For the text-containing cell, return its midpoint in (x, y) coordinate format. 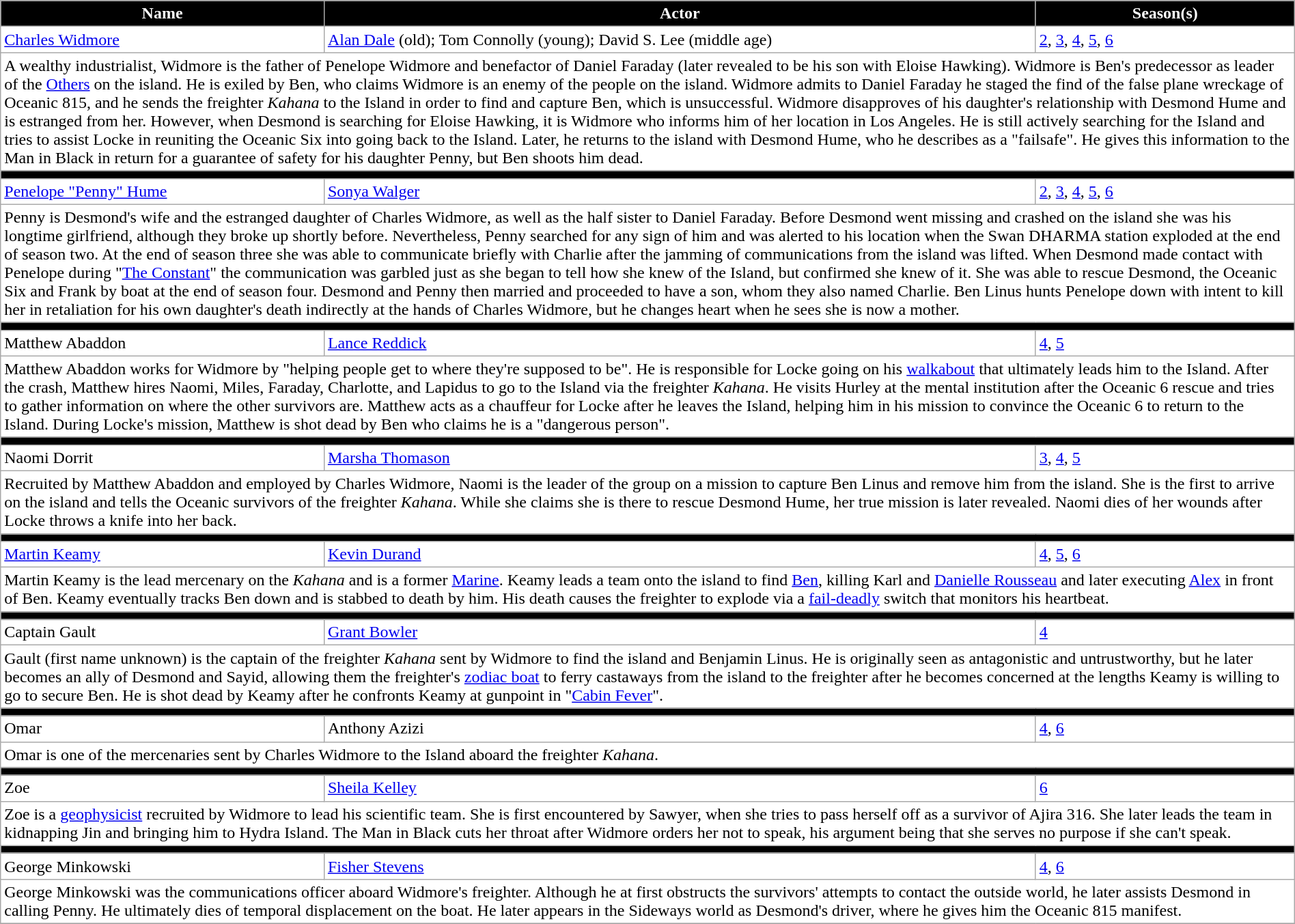
3, 4, 5 (1165, 458)
Anthony Azizi (680, 729)
Name (163, 14)
Sheila Kelley (680, 788)
Marsha Thomason (680, 458)
Lance Reddick (680, 343)
Grant Bowler (680, 632)
Martin Keamy (163, 555)
Sonya Walger (680, 191)
6 (1165, 788)
4, 5, 6 (1165, 555)
4, 5 (1165, 343)
Matthew Abaddon (163, 343)
Captain Gault (163, 632)
Season(s) (1165, 14)
Naomi Dorrit (163, 458)
Alan Dale (old); Tom Connolly (young); David S. Lee (middle age) (680, 40)
Omar (163, 729)
Omar is one of the mercenaries sent by Charles Widmore to the Island aboard the freighter Kahana. (647, 755)
Fisher Stevens (680, 866)
Kevin Durand (680, 555)
Zoe (163, 788)
George Minkowski (163, 866)
Actor (680, 14)
4 (1165, 632)
Penelope "Penny" Hume (163, 191)
Charles Widmore (163, 40)
